Find where the given text appears and provide that cell's center as (x, y) coordinate. 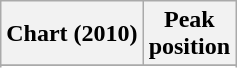
Peakposition (189, 34)
Chart (2010) (72, 34)
